Output the [x, y] coordinate of the center of the cell containing the given text.  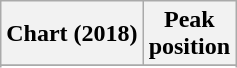
Chart (2018) [72, 34]
Peakposition [189, 34]
